Find where the given text appears and provide that cell's center as [X, Y] coordinate. 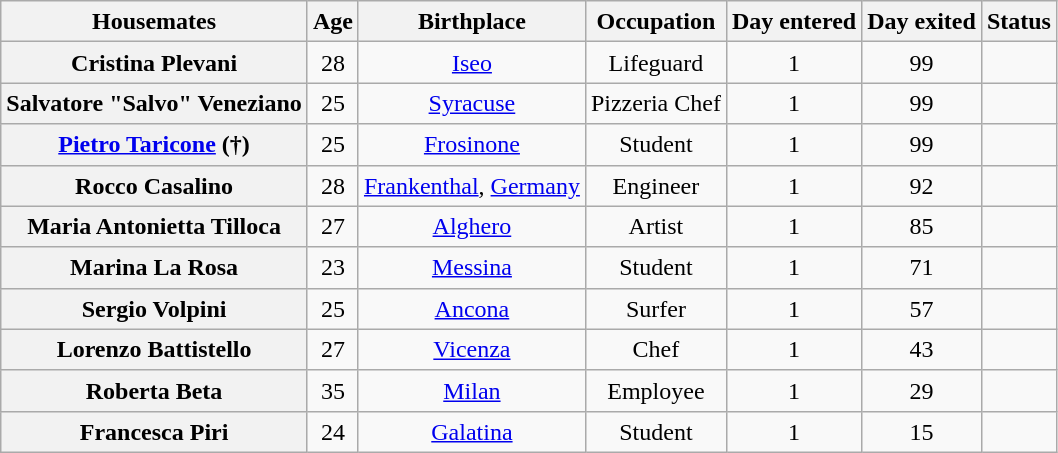
35 [332, 390]
Pizzeria Chef [656, 104]
Syracuse [472, 104]
Chef [656, 350]
Salvatore "Salvo" Veneziano [154, 104]
Housemates [154, 22]
Sergio Volpini [154, 308]
Messina [472, 268]
Milan [472, 390]
Roberta Beta [154, 390]
Frosinone [472, 144]
15 [922, 432]
85 [922, 226]
Employee [656, 390]
Rocco Casalino [154, 186]
57 [922, 308]
Alghero [472, 226]
Artist [656, 226]
Iseo [472, 62]
23 [332, 268]
Marina La Rosa [154, 268]
Day entered [794, 22]
Pietro Taricone (†) [154, 144]
Occupation [656, 22]
Maria Antonietta Tilloca [154, 226]
Status [1018, 22]
Age [332, 22]
Engineer [656, 186]
Lorenzo Battistello [154, 350]
29 [922, 390]
Lifeguard [656, 62]
Ancona [472, 308]
Surfer [656, 308]
71 [922, 268]
Galatina [472, 432]
Francesca Piri [154, 432]
Day exited [922, 22]
Vicenza [472, 350]
Birthplace [472, 22]
24 [332, 432]
Frankenthal, Germany [472, 186]
43 [922, 350]
Cristina Plevani [154, 62]
92 [922, 186]
